Detect which cell encompasses the target text, then output its [X, Y] center coordinate. 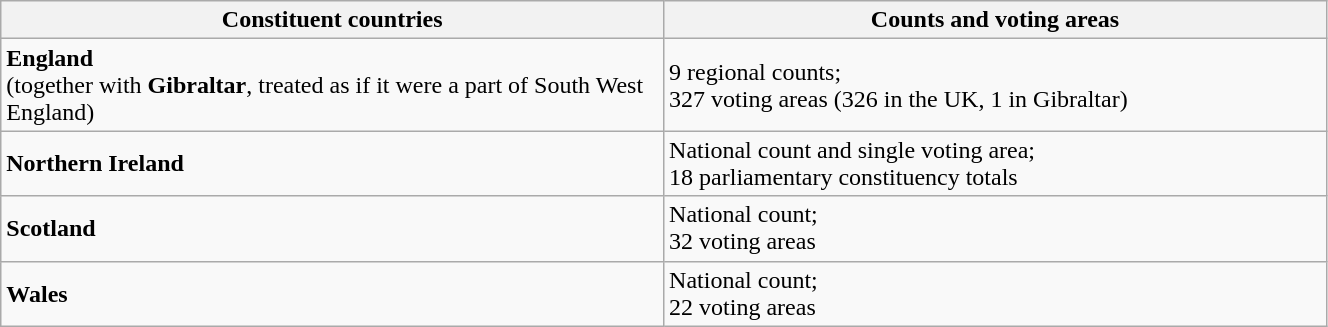
Counts and voting areas [996, 20]
National count and single voting area;18 parliamentary constituency totals [996, 164]
Scotland [332, 228]
Northern Ireland [332, 164]
Constituent countries [332, 20]
England (together with Gibraltar, treated as if it were a part of South West England) [332, 85]
National count;22 voting areas [996, 294]
Wales [332, 294]
National count;32 voting areas [996, 228]
9 regional counts;327 voting areas (326 in the UK, 1 in Gibraltar) [996, 85]
